Find where the given text appears and provide that cell's center as [X, Y] coordinate. 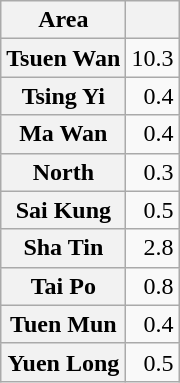
Tuen Mun [64, 324]
Yuen Long [64, 362]
0.3 [152, 172]
Sai Kung [64, 210]
Sha Tin [64, 248]
Tsuen Wan [64, 58]
0.8 [152, 286]
Tsing Yi [64, 96]
Area [64, 20]
North [64, 172]
10.3 [152, 58]
Ma Wan [64, 134]
2.8 [152, 248]
Tai Po [64, 286]
